From the cell containing the given text, extract its center point as (X, Y) coordinate. 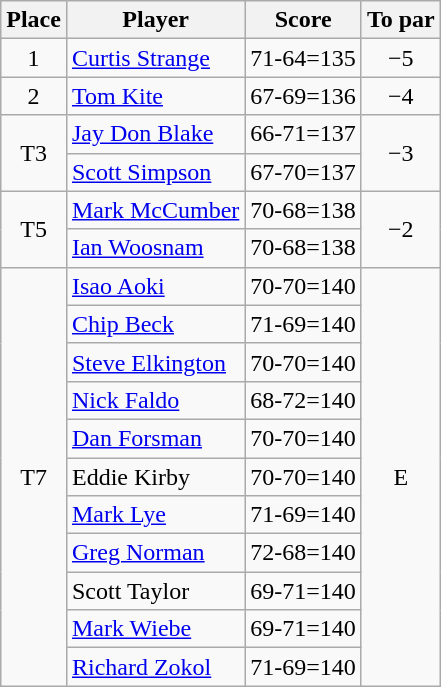
E (400, 476)
Nick Faldo (155, 400)
2 (34, 96)
67-69=136 (304, 96)
Ian Woosnam (155, 248)
Richard Zokol (155, 667)
Chip Beck (155, 324)
Jay Don Blake (155, 134)
−4 (400, 96)
Steve Elkington (155, 362)
Scott Simpson (155, 172)
68-72=140 (304, 400)
66-71=137 (304, 134)
Mark Lye (155, 515)
Dan Forsman (155, 438)
Player (155, 20)
−5 (400, 58)
Tom Kite (155, 96)
Score (304, 20)
Mark Wiebe (155, 629)
To par (400, 20)
Place (34, 20)
Greg Norman (155, 553)
T7 (34, 476)
67-70=137 (304, 172)
71-64=135 (304, 58)
72-68=140 (304, 553)
−2 (400, 229)
T3 (34, 153)
Isao Aoki (155, 286)
Curtis Strange (155, 58)
Eddie Kirby (155, 477)
−3 (400, 153)
1 (34, 58)
Mark McCumber (155, 210)
T5 (34, 229)
Scott Taylor (155, 591)
